Return (X, Y) of the center of cell containing provided text 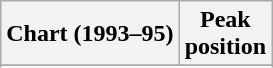
Peak position (225, 34)
Chart (1993–95) (90, 34)
